For the text-containing cell, return its midpoint in [X, Y] coordinate format. 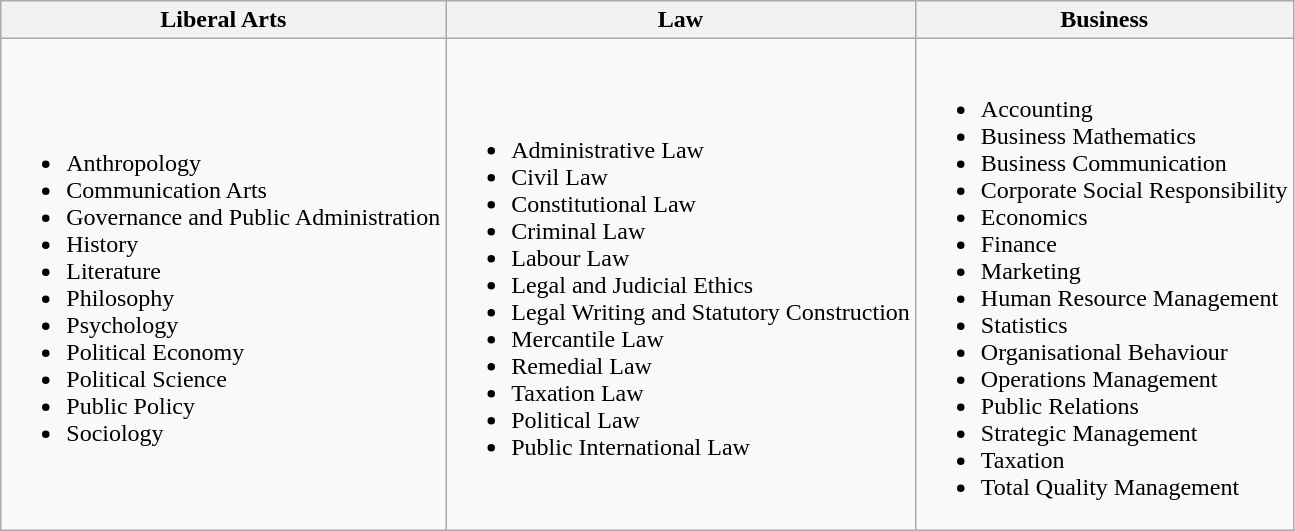
Business [1104, 20]
Law [681, 20]
Liberal Arts [224, 20]
